From the cell containing the given text, extract its center point as (x, y) coordinate. 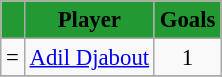
Goals (187, 20)
1 (187, 58)
Adil Djabout (89, 58)
= (12, 58)
Player (89, 20)
